Find where the given text appears and provide that cell's center as (X, Y) coordinate. 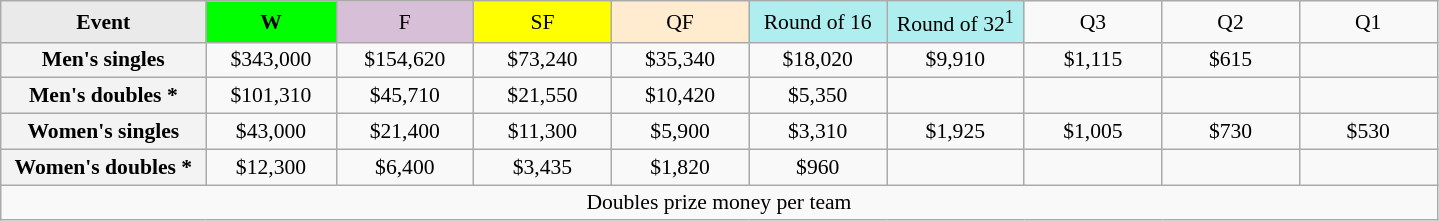
$18,020 (818, 60)
$35,340 (680, 60)
$12,300 (271, 167)
$45,710 (405, 96)
$960 (818, 167)
QF (680, 22)
Women's doubles * (104, 167)
$3,435 (543, 167)
SF (543, 22)
$1,115 (1093, 60)
Q1 (1368, 22)
Event (104, 22)
$615 (1231, 60)
Men's singles (104, 60)
Men's doubles * (104, 96)
$730 (1231, 132)
$21,400 (405, 132)
W (271, 22)
$21,550 (543, 96)
Women's singles (104, 132)
Q3 (1093, 22)
$3,310 (818, 132)
$530 (1368, 132)
Round of 321 (955, 22)
$73,240 (543, 60)
$101,310 (271, 96)
$6,400 (405, 167)
Round of 16 (818, 22)
F (405, 22)
$5,900 (680, 132)
$11,300 (543, 132)
$5,350 (818, 96)
$9,910 (955, 60)
$1,820 (680, 167)
$1,005 (1093, 132)
$154,620 (405, 60)
$343,000 (271, 60)
Q2 (1231, 22)
Doubles prize money per team (719, 203)
$43,000 (271, 132)
$10,420 (680, 96)
$1,925 (955, 132)
